Search for the cell housing the specified text and yield its [x, y] center coordinate. 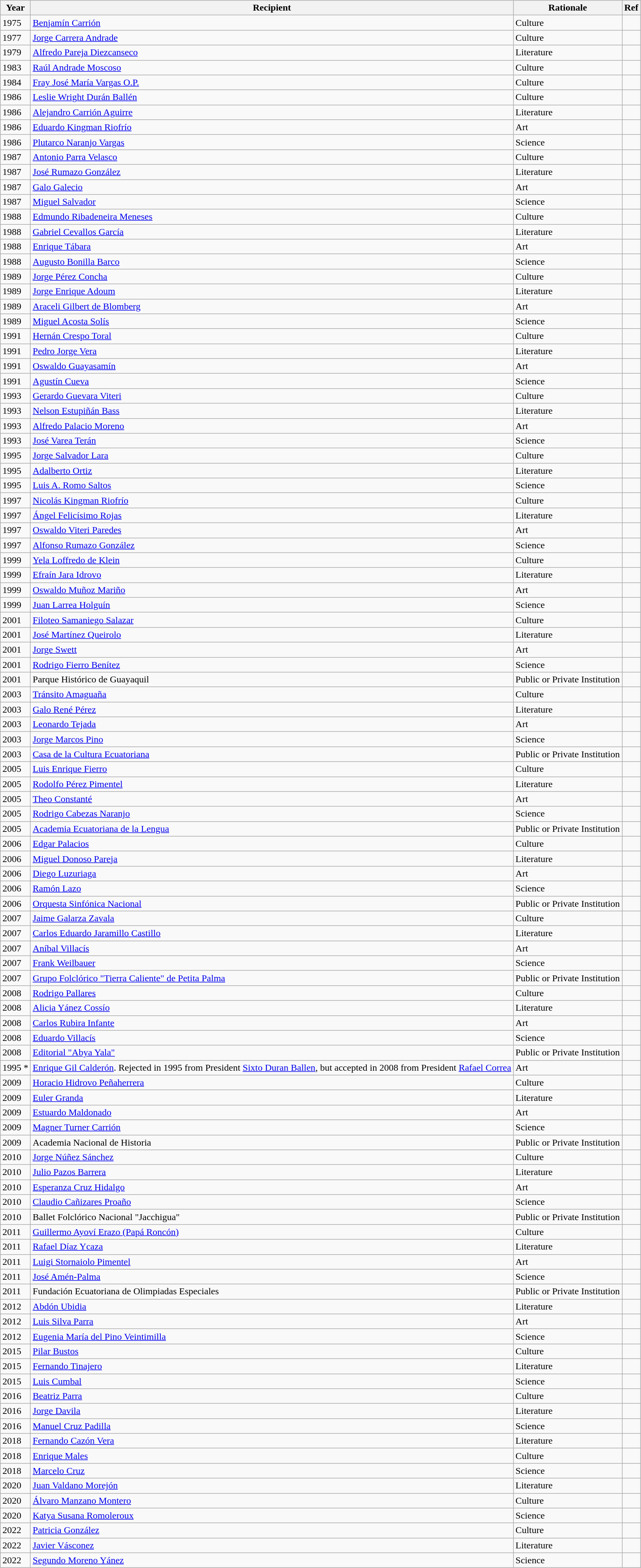
Augusto Bonilla Barco [272, 262]
Juan Valdano Morejón [272, 1486]
Rafael Díaz Ycaza [272, 1247]
Edmundo Ribadeneira Meneses [272, 217]
Rodrigo Pallares [272, 993]
José Martínez Queirolo [272, 635]
Oswaldo Guayasamín [272, 366]
Diego Luzuriaga [272, 873]
Fray José María Vargas O.P. [272, 82]
Eduardo Kingman Riofrío [272, 127]
Enrique Gil Calderón. Rejected in 1995 from President Sixto Duran Ballen, but accepted in 2008 from President Rafael Correa [272, 1068]
Nelson Estupiñán Bass [272, 411]
Rodrigo Cabezas Naranjo [272, 814]
Eugenia María del Pino Veintimilla [272, 1336]
Juan Larrea Holguín [272, 605]
Antonio Parra Velasco [272, 157]
Carlos Rubira Infante [272, 1023]
Estuardo Maldonado [272, 1112]
Rationale [568, 8]
Segundo Moreno Yánez [272, 1560]
Ángel Felicísimo Rojas [272, 515]
1979 [16, 53]
Javier Vásconez [272, 1545]
Nicolás Kingman Riofrío [272, 500]
Pedro Jorge Vera [272, 351]
Tránsito Amaguaña [272, 695]
Filoteo Samaniego Salazar [272, 620]
Beatriz Parra [272, 1396]
Manuel Cruz Padilla [272, 1426]
Alfonso Rumazo González [272, 545]
1975 [16, 23]
1983 [16, 67]
Claudio Cañizares Proaño [272, 1202]
Horacio Hidrovo Peñaherrera [272, 1082]
Enrique Males [272, 1456]
Luigi Stornaiolo Pimentel [272, 1262]
Marcelo Cruz [272, 1471]
Miguel Acosta Solís [272, 321]
1995 * [16, 1068]
Aníbal Villacís [272, 948]
Editorial "Abya Yala" [272, 1053]
Oswaldo Viteri Paredes [272, 530]
Casa de la Cultura Ecuatoriana [272, 754]
Galo Galecio [272, 187]
Benjamín Carrión [272, 23]
Jorge Davila [272, 1411]
Plutarco Naranjo Vargas [272, 142]
Euler Granda [272, 1097]
Yela Loffredo de Klein [272, 560]
Alicia Yánez Cossío [272, 1008]
Jorge Swett [272, 649]
Hernán Crespo Toral [272, 336]
Raúl Andrade Moscoso [272, 67]
Agustín Cueva [272, 381]
Edgar Palacios [272, 844]
Fundación Ecuatoriana de Olimpiadas Especiales [272, 1292]
Year [16, 8]
Leslie Wright Durán Ballén [272, 97]
Galo René Pérez [272, 709]
Fernando Tinajero [272, 1366]
Alfredo Palacio Moreno [272, 426]
1977 [16, 38]
Katya Susana Romoleroux [272, 1515]
Jorge Marcos Pino [272, 739]
Enrique Tábara [272, 247]
Orquesta Sinfónica Nacional [272, 903]
Pilar Bustos [272, 1351]
José Rumazo González [272, 172]
Rodolfo Pérez Pimentel [272, 784]
José Varea Terán [272, 441]
Rodrigo Fierro Benítez [272, 665]
Leonardo Tejada [272, 724]
Alejandro Carrión Aguirre [272, 112]
Alfredo Pareja Diezcanseco [272, 53]
Abdón Ubidia [272, 1306]
Luis Enrique Fierro [272, 769]
Jorge Núñez Sánchez [272, 1157]
Frank Weilbauer [272, 963]
Jorge Enrique Adoum [272, 291]
Fernando Cazón Vera [272, 1441]
Theo Constanté [272, 799]
Academia Ecuatoriana de la Lengua [272, 829]
Jorge Pérez Concha [272, 276]
Jorge Salvador Lara [272, 456]
Luis Cumbal [272, 1381]
Oswaldo Muñoz Mariño [272, 590]
Eduardo Villacís [272, 1038]
Guillermo Ayoví Erazo (Papá Roncón) [272, 1232]
Parque Histórico de Guayaquil [272, 680]
Recipient [272, 8]
Álvaro Manzano Montero [272, 1501]
Efraín Jara Idrovo [272, 575]
Jorge Carrera Andrade [272, 38]
Luis Silva Parra [272, 1321]
Araceli Gilbert de Blomberg [272, 306]
Patricia González [272, 1530]
Ref [632, 8]
Julio Pazos Barrera [272, 1172]
Ballet Folclórico Nacional "Jacchigua" [272, 1217]
Jaime Galarza Zavala [272, 919]
Academia Nacional de Historia [272, 1142]
Carlos Eduardo Jaramillo Castillo [272, 933]
Magner Turner Carrión [272, 1127]
Gerardo Guevara Viteri [272, 396]
1984 [16, 82]
Miguel Donoso Pareja [272, 859]
Adalberto Ortiz [272, 471]
Gabriel Cevallos García [272, 232]
Esperanza Cruz Hidalgo [272, 1187]
Luis A. Romo Saltos [272, 486]
Grupo Folclórico "Tierra Caliente" de Petita Palma [272, 978]
Ramón Lazo [272, 888]
José Amén-Palma [272, 1277]
Miguel Salvador [272, 202]
